Output the [x, y] coordinate of the center of the cell containing the given text.  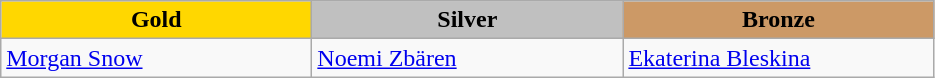
Noemi Zbären [468, 58]
Silver [468, 20]
Ekaterina Bleskina [778, 58]
Morgan Snow [156, 58]
Bronze [778, 20]
Gold [156, 20]
